Return the (X, Y) coordinate for the center point of the cell that contains the specified text.  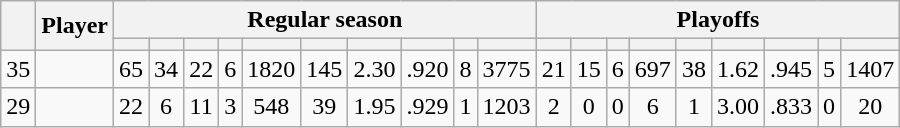
34 (166, 69)
1820 (272, 69)
1203 (506, 107)
.833 (792, 107)
8 (466, 69)
548 (272, 107)
39 (324, 107)
20 (870, 107)
1.95 (374, 107)
11 (202, 107)
21 (554, 69)
2 (554, 107)
697 (652, 69)
Regular season (326, 20)
1.62 (738, 69)
35 (18, 69)
15 (588, 69)
29 (18, 107)
Playoffs (718, 20)
38 (694, 69)
1407 (870, 69)
.929 (428, 107)
65 (132, 69)
.945 (792, 69)
3.00 (738, 107)
2.30 (374, 69)
3 (230, 107)
145 (324, 69)
Player (75, 26)
.920 (428, 69)
5 (830, 69)
3775 (506, 69)
